Find where the given text appears and provide that cell's center as [x, y] coordinate. 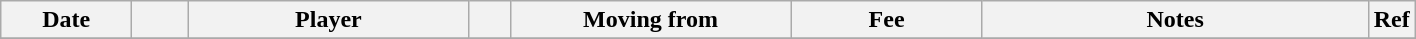
Fee [886, 20]
Date [66, 20]
Moving from [650, 20]
Ref [1392, 20]
Player [328, 20]
Notes [1175, 20]
